Return the [X, Y] coordinate for the center point of the cell that contains the specified text.  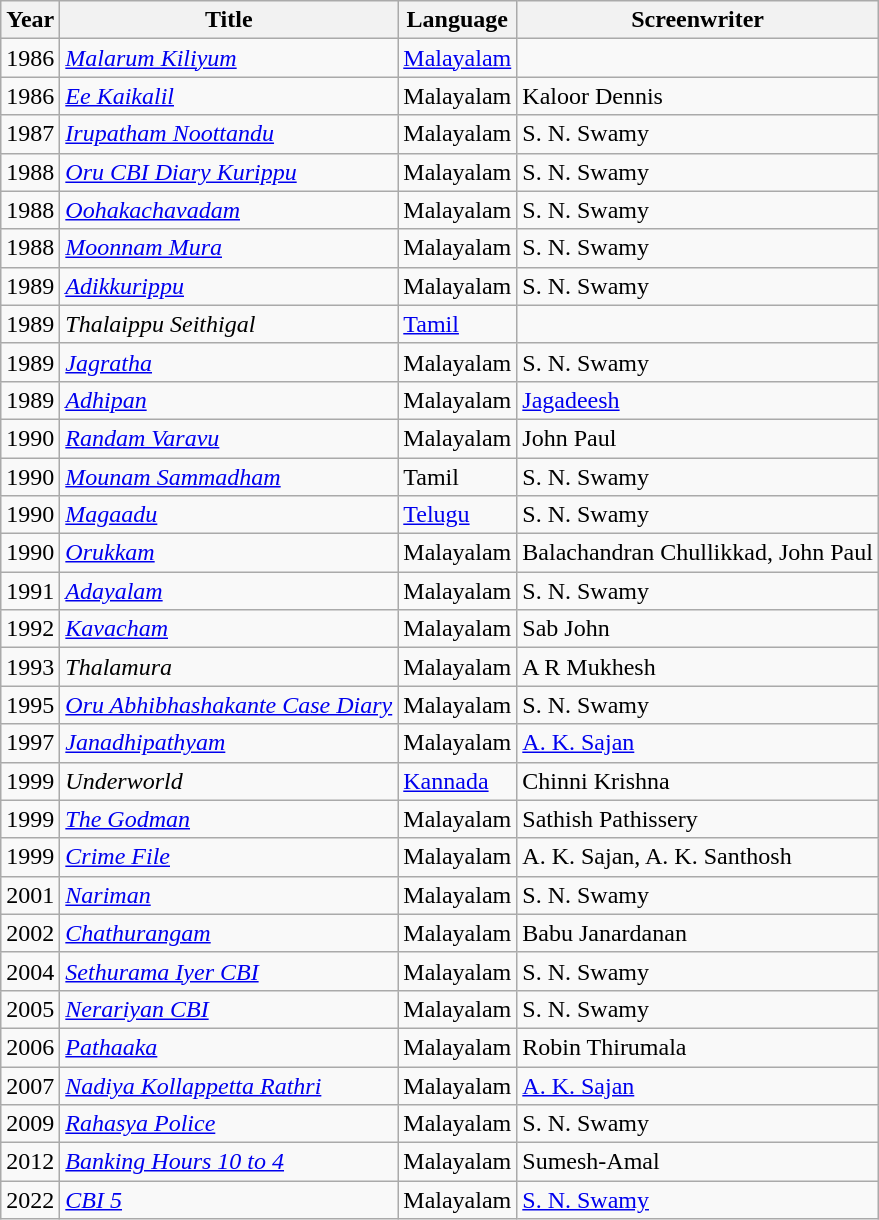
John Paul [698, 438]
Malarum Kiliyum [229, 58]
Robin Thirumala [698, 1047]
1987 [30, 134]
Telugu [458, 515]
2009 [30, 1124]
Oru Abhibhashakante Case Diary [229, 705]
Sethurama Iyer CBI [229, 971]
Crime File [229, 857]
Orukkam [229, 553]
Ee Kaikalil [229, 96]
Title [229, 20]
Thalaippu Seithigal [229, 324]
Rahasya Police [229, 1124]
Chathurangam [229, 933]
Pathaaka [229, 1047]
Nariman [229, 895]
1997 [30, 743]
Moonnam Mura [229, 248]
Year [30, 20]
Randam Varavu [229, 438]
Janadhipathyam [229, 743]
Balachandran Chullikkad, John Paul [698, 553]
Sumesh-Amal [698, 1162]
2001 [30, 895]
Banking Hours 10 to 4 [229, 1162]
Screenwriter [698, 20]
2004 [30, 971]
1993 [30, 667]
Oohakachavadam [229, 210]
1991 [30, 591]
The Godman [229, 819]
Jagadeesh [698, 400]
Mounam Sammadham [229, 477]
CBI 5 [229, 1200]
2012 [30, 1162]
Kannada [458, 781]
2002 [30, 933]
A R Mukhesh [698, 667]
Adikkurippu [229, 286]
Language [458, 20]
2007 [30, 1085]
Oru CBI Diary Kurippu [229, 172]
Thalamura [229, 667]
2005 [30, 1009]
Adayalam [229, 591]
Nerariyan CBI [229, 1009]
2006 [30, 1047]
1995 [30, 705]
Sab John [698, 629]
2022 [30, 1200]
Babu Janardanan [698, 933]
Nadiya Kollappetta Rathri [229, 1085]
Sathish Pathissery [698, 819]
Kaloor Dennis [698, 96]
A. K. Sajan, A. K. Santhosh [698, 857]
1992 [30, 629]
Adhipan [229, 400]
Magaadu [229, 515]
Kavacham [229, 629]
Irupatham Noottandu [229, 134]
Chinni Krishna [698, 781]
Underworld [229, 781]
Jagratha [229, 362]
